Return the [X, Y] coordinate for the center point of the cell that contains the specified text.  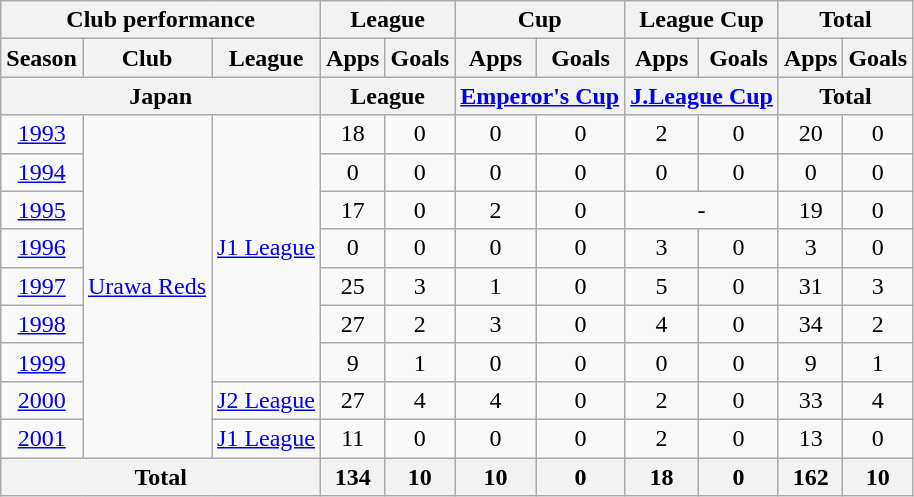
1995 [42, 210]
Season [42, 58]
34 [810, 324]
134 [353, 477]
25 [353, 286]
J2 League [266, 400]
2001 [42, 438]
- [702, 210]
Urawa Reds [146, 286]
Japan [161, 96]
19 [810, 210]
11 [353, 438]
13 [810, 438]
League Cup [702, 20]
162 [810, 477]
1996 [42, 248]
2000 [42, 400]
1998 [42, 324]
1999 [42, 362]
17 [353, 210]
33 [810, 400]
1997 [42, 286]
Club [146, 58]
J.League Cup [702, 96]
Emperor's Cup [540, 96]
5 [662, 286]
1993 [42, 134]
1994 [42, 172]
Club performance [161, 20]
31 [810, 286]
Cup [540, 20]
20 [810, 134]
